Locate the cell with the specified text and output its (x, y) center coordinate. 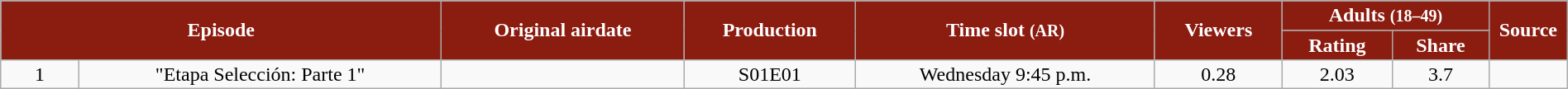
Rating (1336, 44)
0.28 (1218, 74)
2.03 (1336, 74)
Episode (222, 30)
Original airdate (562, 30)
"Etapa Selección: Parte 1" (260, 74)
S01E01 (770, 74)
1 (40, 74)
3.7 (1441, 74)
Share (1441, 44)
Production (770, 30)
Adults (18–49) (1385, 16)
Time slot (AR) (1006, 30)
Source (1528, 30)
Wednesday 9:45 p.m. (1006, 74)
Viewers (1218, 30)
